From the cell containing the given text, extract its center point as [x, y] coordinate. 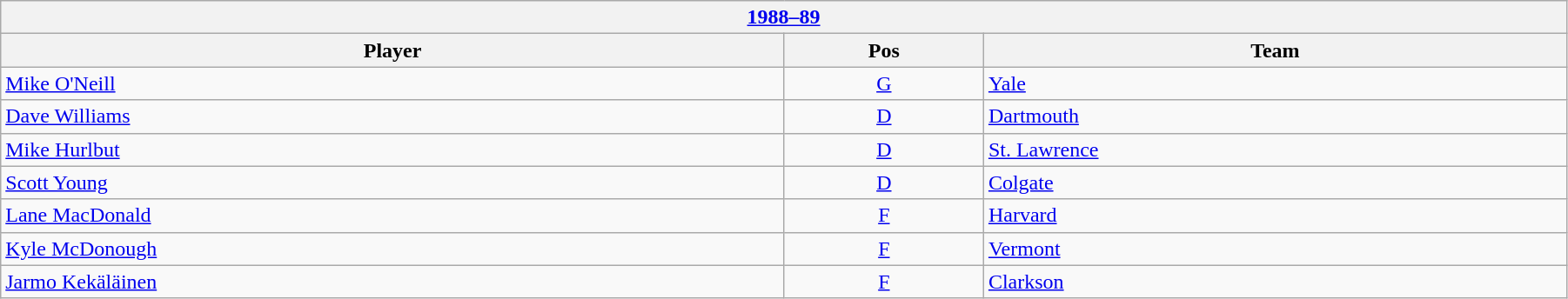
Team [1275, 50]
St. Lawrence [1275, 149]
Colgate [1275, 183]
Yale [1275, 83]
Kyle McDonough [393, 249]
Vermont [1275, 249]
G [884, 83]
Lane MacDonald [393, 216]
Dartmouth [1275, 116]
Mike O'Neill [393, 83]
Player [393, 50]
Jarmo Kekäläinen [393, 282]
1988–89 [784, 17]
Dave Williams [393, 116]
Pos [884, 50]
Mike Hurlbut [393, 149]
Scott Young [393, 183]
Clarkson [1275, 282]
Harvard [1275, 216]
